Return the [X, Y] coordinate for the center point of the cell that contains the specified text.  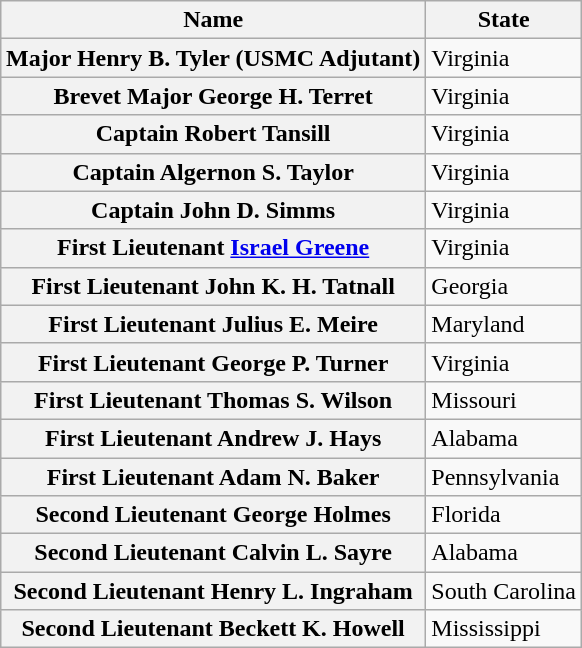
Second Lieutenant Calvin L. Sayre [212, 553]
Second Lieutenant George Holmes [212, 515]
Maryland [504, 324]
Pennsylvania [504, 477]
Second Lieutenant Beckett K. Howell [212, 629]
First Lieutenant Julius E. Meire [212, 324]
Mississippi [504, 629]
Missouri [504, 400]
South Carolina [504, 591]
Florida [504, 515]
First Lieutenant Israel Greene [212, 248]
Georgia [504, 286]
Captain John D. Simms [212, 210]
Captain Algernon S. Taylor [212, 172]
First Lieutenant John K. H. Tatnall [212, 286]
State [504, 20]
First Lieutenant Andrew J. Hays [212, 438]
First Lieutenant George P. Turner [212, 362]
Major Henry B. Tyler (USMC Adjutant) [212, 58]
First Lieutenant Thomas S. Wilson [212, 400]
Name [212, 20]
First Lieutenant Adam N. Baker [212, 477]
Brevet Major George H. Terret [212, 96]
Second Lieutenant Henry L. Ingraham [212, 591]
Captain Robert Tansill [212, 134]
